Locate the cell with the specified text and output its (X, Y) center coordinate. 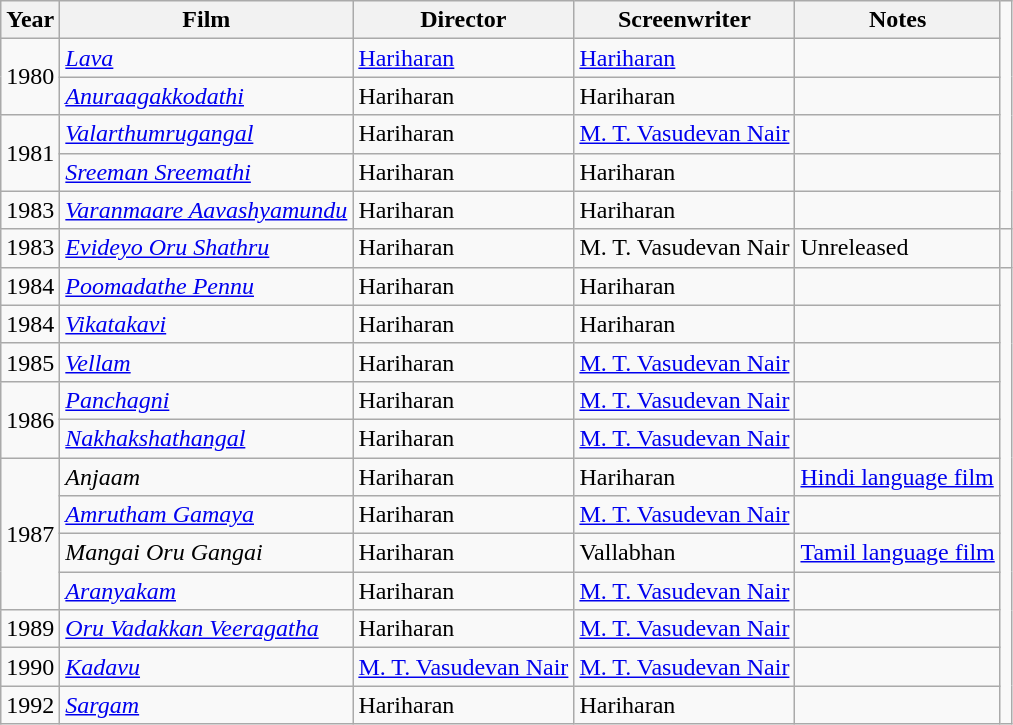
Sreeman Sreemathi (206, 172)
Anuraagakkodathi (206, 96)
Screenwriter (684, 20)
Film (206, 20)
Valarthumrugangal (206, 134)
Poomadathe Pennu (206, 286)
Vellam (206, 362)
Anjaam (206, 477)
Vikatakavi (206, 324)
Tamil language film (898, 553)
Varanmaare Aavashyamundu (206, 210)
Kadavu (206, 667)
Hindi language film (898, 477)
1981 (30, 153)
1987 (30, 534)
1986 (30, 419)
1989 (30, 629)
1990 (30, 667)
Vallabhan (684, 553)
Director (464, 20)
Unreleased (898, 248)
1985 (30, 362)
Aranyakam (206, 591)
Nakhakshathangal (206, 438)
1980 (30, 77)
Evideyo Oru Shathru (206, 248)
Sargam (206, 705)
Year (30, 20)
1992 (30, 705)
Mangai Oru Gangai (206, 553)
Lava (206, 58)
Notes (898, 20)
Oru Vadakkan Veeragatha (206, 629)
Panchagni (206, 400)
Amrutham Gamaya (206, 515)
